Locate the cell with the specified text and output its [x, y] center coordinate. 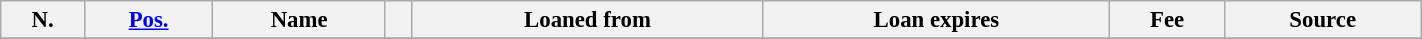
Loan expires [936, 20]
N. [43, 20]
Name [299, 20]
Loaned from [587, 20]
Pos. [148, 20]
Source [1322, 20]
Fee [1167, 20]
